Output the (x, y) coordinate of the center of the cell containing the given text.  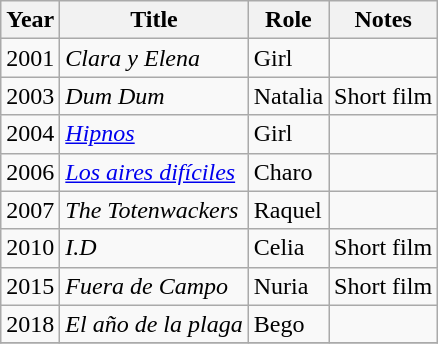
2010 (30, 248)
The Totenwackers (154, 210)
2007 (30, 210)
2001 (30, 58)
Natalia (288, 96)
2006 (30, 172)
Nuria (288, 286)
Notes (384, 20)
Celia (288, 248)
Clara y Elena (154, 58)
2018 (30, 324)
Los aires difíciles (154, 172)
Dum Dum (154, 96)
Charo (288, 172)
Bego (288, 324)
2015 (30, 286)
Hipnos (154, 134)
Fuera de Campo (154, 286)
El año de la plaga (154, 324)
Title (154, 20)
2003 (30, 96)
Year (30, 20)
2004 (30, 134)
Role (288, 20)
I.D (154, 248)
Raquel (288, 210)
